Identify which cell holds the provided text, then report its (x, y) central coordinate. 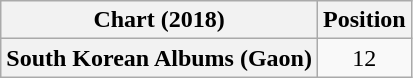
12 (364, 58)
South Korean Albums (Gaon) (160, 58)
Chart (2018) (160, 20)
Position (364, 20)
